Return the [x, y] coordinate for the center point of the cell that contains the specified text.  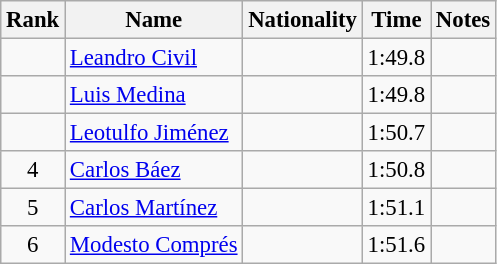
4 [33, 170]
Carlos Martínez [154, 208]
5 [33, 208]
Leandro Civil [154, 58]
Luis Medina [154, 95]
Modesto Comprés [154, 245]
Nationality [302, 20]
Notes [462, 20]
Leotulfo Jiménez [154, 133]
Name [154, 20]
Carlos Báez [154, 170]
Rank [33, 20]
1:50.8 [396, 170]
Time [396, 20]
6 [33, 245]
1:50.7 [396, 133]
1:51.6 [396, 245]
1:51.1 [396, 208]
